Provide the (x, y) coordinate of the cell's center where the given text is located.  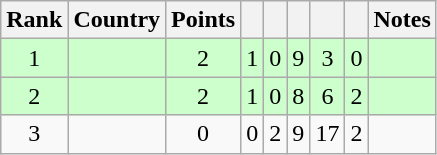
Points (204, 20)
Country (117, 20)
6 (328, 96)
8 (298, 96)
17 (328, 134)
Notes (402, 20)
Rank (34, 20)
